Return (X, Y) of the center of cell containing provided text 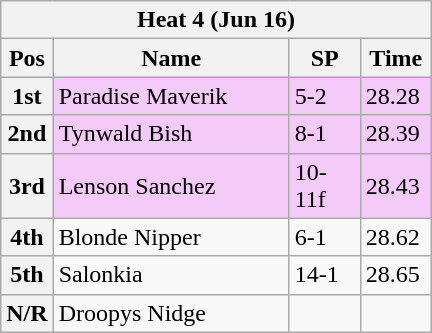
10-11f (324, 186)
Paradise Maverik (171, 96)
28.65 (396, 275)
Heat 4 (Jun 16) (216, 20)
28.62 (396, 237)
SP (324, 58)
Droopys Nidge (171, 313)
Tynwald Bish (171, 134)
Salonkia (171, 275)
N/R (27, 313)
Lenson Sanchez (171, 186)
Blonde Nipper (171, 237)
1st (27, 96)
28.43 (396, 186)
14-1 (324, 275)
Name (171, 58)
2nd (27, 134)
3rd (27, 186)
4th (27, 237)
5-2 (324, 96)
6-1 (324, 237)
28.39 (396, 134)
8-1 (324, 134)
5th (27, 275)
28.28 (396, 96)
Time (396, 58)
Pos (27, 58)
